For the text-containing cell, return its midpoint in [x, y] coordinate format. 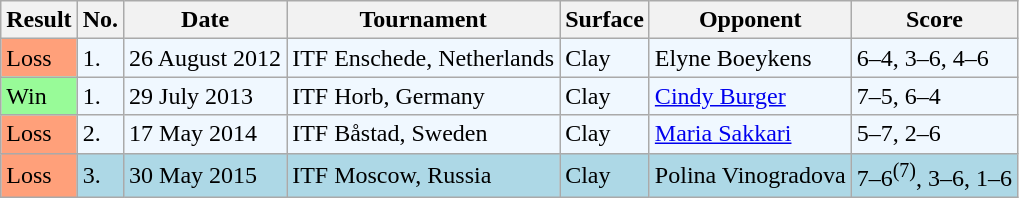
ITF Enschede, Netherlands [424, 58]
7–5, 6–4 [934, 96]
Win [39, 96]
Elyne Boeykens [750, 58]
Cindy Burger [750, 96]
29 July 2013 [206, 96]
Opponent [750, 20]
Maria Sakkari [750, 134]
3. [100, 176]
30 May 2015 [206, 176]
ITF Båstad, Sweden [424, 134]
Result [39, 20]
Score [934, 20]
26 August 2012 [206, 58]
ITF Moscow, Russia [424, 176]
Date [206, 20]
No. [100, 20]
6–4, 3–6, 4–6 [934, 58]
Tournament [424, 20]
Polina Vinogradova [750, 176]
7–6(7), 3–6, 1–6 [934, 176]
5–7, 2–6 [934, 134]
2. [100, 134]
ITF Horb, Germany [424, 96]
Surface [605, 20]
17 May 2014 [206, 134]
